From the cell containing the given text, extract its center point as (x, y) coordinate. 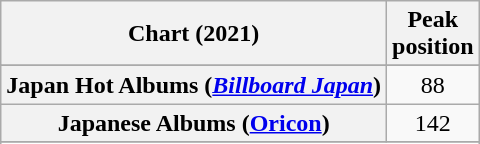
142 (433, 123)
Japanese Albums (Oricon) (194, 123)
88 (433, 85)
Japan Hot Albums (Billboard Japan) (194, 85)
Chart (2021) (194, 34)
Peakposition (433, 34)
